Detect which cell encompasses the target text, then output its (x, y) center coordinate. 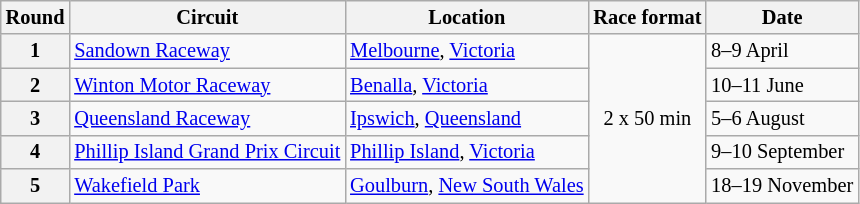
Phillip Island Grand Prix Circuit (207, 152)
Winton Motor Raceway (207, 85)
1 (36, 51)
8–9 April (782, 51)
Location (466, 17)
4 (36, 152)
2 (36, 85)
Ipswich, Queensland (466, 118)
10–11 June (782, 85)
Date (782, 17)
18–19 November (782, 186)
Circuit (207, 17)
Wakefield Park (207, 186)
5–6 August (782, 118)
Goulburn, New South Wales (466, 186)
Phillip Island, Victoria (466, 152)
Round (36, 17)
5 (36, 186)
2 x 50 min (647, 118)
Melbourne, Victoria (466, 51)
Queensland Raceway (207, 118)
Sandown Raceway (207, 51)
9–10 September (782, 152)
Race format (647, 17)
3 (36, 118)
Benalla, Victoria (466, 85)
